Identify which cell holds the provided text, then report its [x, y] central coordinate. 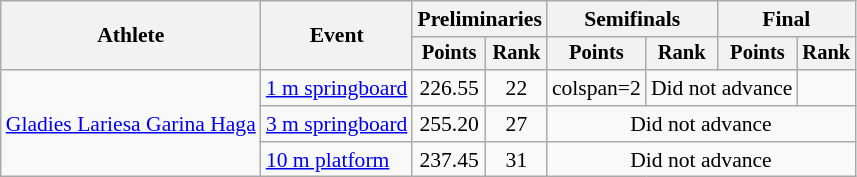
Preliminaries [479, 19]
Final [786, 19]
1 m springboard [337, 88]
colspan=2 [596, 88]
27 [516, 124]
Athlete [131, 36]
226.55 [449, 88]
22 [516, 88]
3 m springboard [337, 124]
Event [337, 36]
Semifinals [632, 19]
Gladies Lariesa Garina Haga [131, 124]
255.20 [449, 124]
